Scan for the cell matching the given text and deliver its (X, Y) coordinate at center. 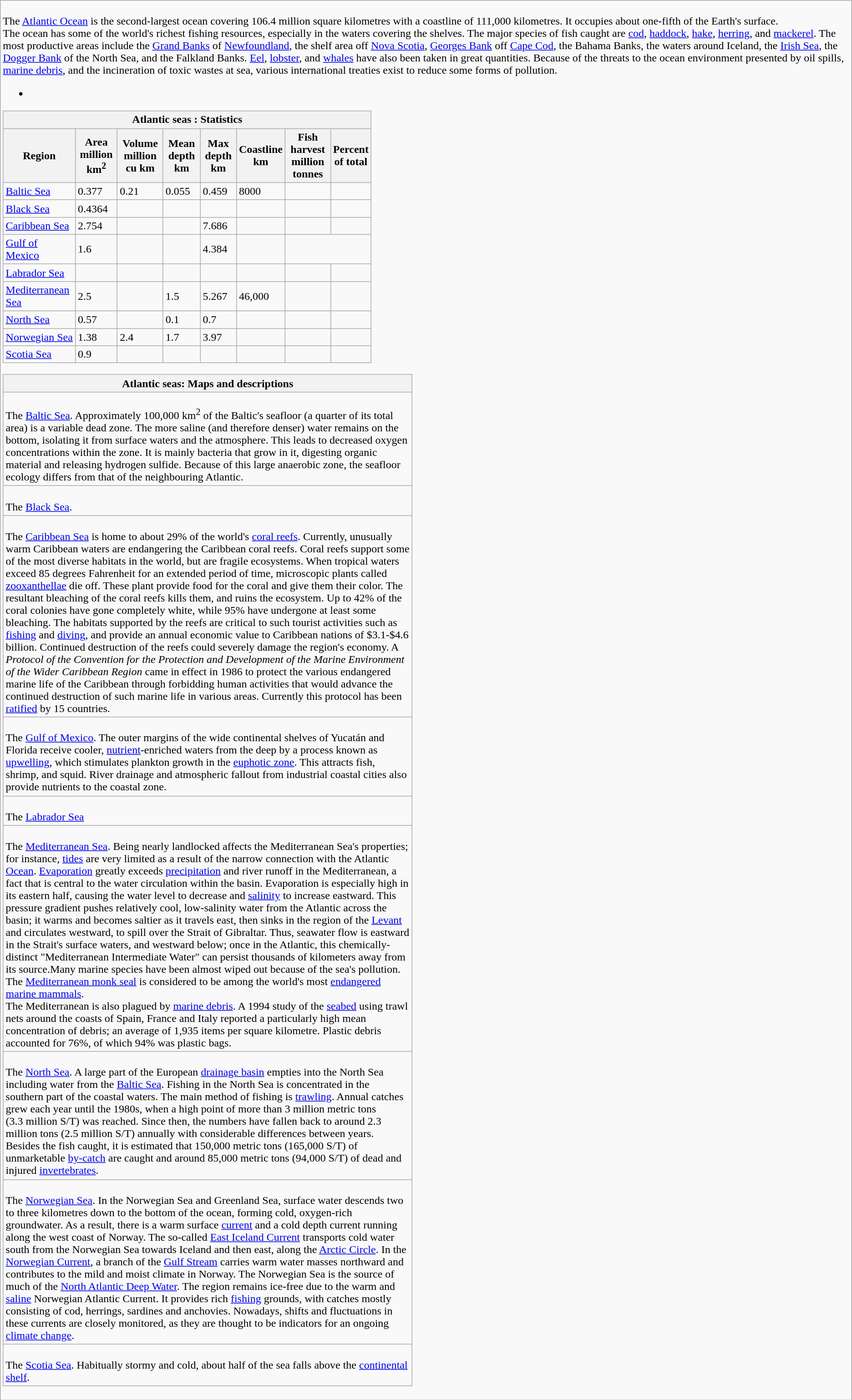
1.6 (96, 249)
1.7 (182, 337)
Volumemillion cu km (140, 156)
0.7 (218, 320)
Coastlinekm (260, 156)
Gulf of Mexico (39, 249)
The Scotia Sea. Habitually stormy and cold, about half of the sea falls above the continental shelf. (208, 1365)
Max depthkm (218, 156)
Labrador Sea (39, 273)
Scotia Sea (39, 354)
2.4 (140, 337)
Mediterranean Sea (39, 296)
2.754 (96, 226)
Mean depthkm (182, 156)
Percentof total (350, 156)
3.97 (218, 337)
0.377 (96, 191)
Areamillion km2 (96, 156)
2.5 (96, 296)
0.9 (96, 354)
North Sea (39, 320)
7.686 (218, 226)
Caribbean Sea (39, 226)
Baltic Sea (39, 191)
5.267 (218, 296)
0.459 (218, 191)
0.055 (182, 191)
Atlantic seas : Statistics (187, 120)
0.1 (182, 320)
46,000 (260, 296)
0.21 (140, 191)
1.38 (96, 337)
Atlantic seas: Maps and descriptions (208, 383)
Black Sea (39, 208)
1.5 (182, 296)
Region (39, 156)
Fish harvestmillion tonnes (308, 156)
4.384 (218, 249)
Norwegian Sea (39, 337)
8000 (260, 191)
0.4364 (96, 208)
The Black Sea. (208, 500)
The Labrador Sea (208, 811)
0.57 (96, 320)
